Search for the cell housing the specified text and yield its (X, Y) center coordinate. 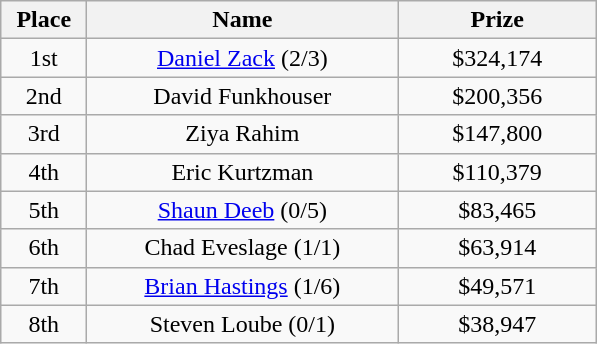
$110,379 (498, 172)
6th (44, 248)
5th (44, 210)
1st (44, 58)
2nd (44, 96)
7th (44, 286)
$83,465 (498, 210)
Prize (498, 20)
Chad Eveslage (1/1) (242, 248)
$63,914 (498, 248)
$200,356 (498, 96)
Ziya Rahim (242, 134)
8th (44, 324)
3rd (44, 134)
Steven Loube (0/1) (242, 324)
David Funkhouser (242, 96)
Shaun Deeb (0/5) (242, 210)
Brian Hastings (1/6) (242, 286)
Eric Kurtzman (242, 172)
$49,571 (498, 286)
$38,947 (498, 324)
4th (44, 172)
Name (242, 20)
$324,174 (498, 58)
$147,800 (498, 134)
Place (44, 20)
Daniel Zack (2/3) (242, 58)
